Return the (x, y) coordinate for the center point of the cell that contains the specified text.  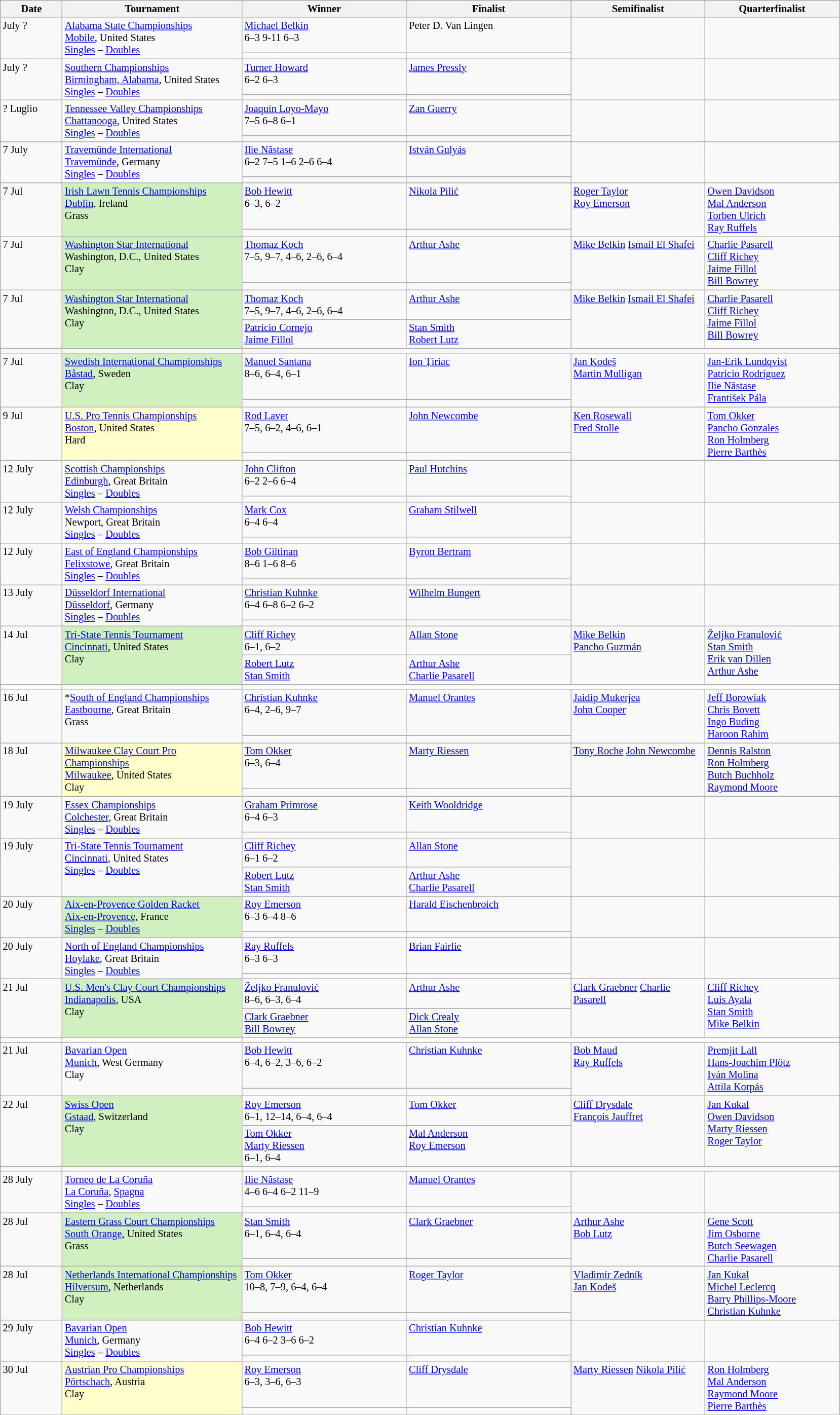
? Luglio (31, 121)
Cliff Richey Luis Ayala Stan Smith Mike Belkin (772, 1008)
13 July (31, 605)
Manuel Santana8–6, 6–4, 6–1 (324, 376)
James Pressly (488, 77)
Bavarian Open Munich, West GermanyClay (152, 1069)
Winner (324, 9)
22 Jul (31, 1131)
Scottish Championships Edinburgh, Great BritainSingles – Doubles (152, 481)
Tom Okker (488, 1110)
East of England Championships Felixstowe, Great BritainSingles – Doubles (152, 564)
Tournament (152, 9)
Clark Graebner Bill Bowrey (324, 1023)
Tom Okker 6–3, 6–4 (324, 765)
Bob Maud Ray Ruffels (638, 1069)
Stan Smith Robert Lutz (488, 334)
Swiss Open Gstaad, SwitzerlandClay (152, 1131)
Alabama State Championships Mobile, United StatesSingles – Doubles (152, 38)
Jaidip Mukerjea John Cooper (638, 716)
John Clifton6–2 2–6 6–4 (324, 478)
Welsh Championships Newport, Great BritainSingles – Doubles (152, 523)
Eastern Grass Court Championships South Orange, United StatesGrass (152, 1240)
Brian Fairlie (488, 955)
Tom Okker Pancho Gonzales Ron Holmberg Pierre Barthès (772, 434)
14 Jul (31, 655)
Bavarian Open Munich, GermanySingles – Doubles (152, 1340)
U.S. Men's Clay Court Championships Indianapolis, USAClay (152, 1008)
Stan Smith 6–1, 6–4, 6–4 (324, 1236)
Nikola Pilić (488, 206)
Irish Lawn Tennis Championships Dublin, IrelandGrass (152, 210)
Torneo de La Coruña La Coruña, SpagnaSingles – Doubles (152, 1192)
Graham Primrose6–4 6–3 (324, 814)
Bob Hewitt6–3, 6–2 (324, 206)
Graham Stilwell (488, 519)
Mal Anderson Roy Emerson (488, 1146)
Željko Franulović Stan Smith Erik van Dillen Arthur Ashe (772, 655)
Bob Hewitt6–4 6–2 3–6 6–2 (324, 1337)
Cliff Richey6–1 6–2 (324, 852)
Jan Kukal Owen Davidson Marty Riessen Roger Taylor (772, 1131)
Dennis Ralston Ron Holmberg Butch Buchholz Raymond Moore (772, 769)
Ilie Năstase4–6 6–4 6–2 11–9 (324, 1189)
Christian Kuhnke 6–4, 2–6, 9–7 (324, 712)
Premjit Lall Hans-Joachim Plötz Iván Molina Attila Korpás (772, 1069)
Marty Riessen Nikola Pilić (638, 1388)
Roy Emerson6–3 6–4 8–6 (324, 914)
Semifinalist (638, 9)
Tri-State Tennis Tournament Cincinnati, United StatesSingles – Doubles (152, 867)
John Newcombe (488, 430)
Bob Hewitt6–4, 6–2, 3–6, 6–2 (324, 1065)
Jan Kukal Michel Leclercq Barry Phillips-Moore Christian Kuhnke (772, 1293)
Ilie Năstase6–2 7–5 1–6 2–6 6–4 (324, 159)
Roy Emerson6–1, 12–14, 6–4, 6–4 (324, 1110)
Finalist (488, 9)
Christian Kuhnke6–4 6–8 6–2 6–2 (324, 602)
Owen Davidson Mal Anderson Torben Ulrich Ray Ruffels (772, 210)
Rod Laver 7–5, 6–2, 4–6, 6–1 (324, 430)
Roger Taylor Roy Emerson (638, 210)
Mark Cox6–4 6–4 (324, 519)
Tony Roche John Newcombe (638, 769)
Harald Eischenbroich (488, 914)
Vladimír Zedník Jan Kodeš (638, 1293)
7 July (31, 162)
Byron Bertram (488, 561)
Jan Kodeš Martin Mulligan (638, 380)
29 July (31, 1340)
Tom Okker 10–8, 7–9, 6–4, 6–4 (324, 1289)
Tennessee Valley Championships Chattanooga, United StatesSingles – Doubles (152, 121)
Zan Guerry (488, 118)
Quarterfinalist (772, 9)
Keith Wooldridge (488, 814)
István Gulyás (488, 159)
Joaquín Loyo-Mayo7–5 6–8 6–1 (324, 118)
Jeff Borowiak Chris Bovett Ingo Buding Haroon Rahim (772, 716)
Ion Țiriac (488, 376)
Patricio Cornejo Jaime Fillol (324, 334)
16 Jul (31, 716)
9 Jul (31, 434)
Roger Taylor (488, 1289)
Turner Howard6–2 6–3 (324, 77)
Swedish International Championships Båstad, SwedenClay (152, 380)
28 July (31, 1192)
Dick Crealy Allan Stone (488, 1023)
Date (31, 9)
Milwaukee Clay Court Pro Championships Milwaukee, United StatesClay (152, 769)
Cliff Drysdale (488, 1384)
Clark Graebner Charlie Pasarell (638, 1008)
Željko Franulović 8–6, 6–3, 6–4 (324, 993)
Peter D. Van Lingen (488, 35)
Clark Graebner (488, 1236)
Mike Belkin Pancho Guzmán (638, 655)
Travemünde International Travemünde, GermanySingles – Doubles (152, 162)
*South of England Championships Eastbourne, Great BritainGrass (152, 716)
30 Jul (31, 1388)
Düsseldorf International Düsseldorf, GermanySingles – Doubles (152, 605)
U.S. Pro Tennis Championships Boston, United StatesHard (152, 434)
Austrian Pro ChampionshipsPörtschach, AustriaClay (152, 1388)
Gene Scott Jim Osborne Butch Seewagen Charlie Pasarell (772, 1240)
Michael Belkin6–3 9-11 6–3 (324, 35)
Ken Rosewall Fred Stolle (638, 434)
Paul Hutchins (488, 478)
Wilhelm Bungert (488, 602)
North of England Championships Hoylake, Great BritainSingles – Doubles (152, 958)
Essex Championships Colchester, Great BritainSingles – Doubles (152, 817)
Tri-State Tennis Tournament Cincinnati, United StatesClay (152, 655)
Aix-en-Provence Golden Racket Aix-en-Provence, FranceSingles – Doubles (152, 917)
Bob Giltinan8–6 1–6 8–6 (324, 561)
Ray Ruffels6–3 6–3 (324, 955)
Southern Championships Birmingham, Alabama, United StatesSingles – Doubles (152, 80)
Jan-Erik Lundqvist Patricio Rodríguez Ilie Năstase František Pála (772, 380)
Ron Holmberg Mal Anderson Raymond Moore Pierre Barthès (772, 1388)
Roy Emerson 6–3, 3–6, 6–3 (324, 1384)
Cliff Richey 6–1, 6–2 (324, 641)
Netherlands International ChampionshipsHilversum, NetherlandsClay (152, 1293)
Arthur Ashe Bob Lutz (638, 1240)
18 Jul (31, 769)
Tom Okker Marty Riessen 6–1, 6–4 (324, 1146)
Marty Riessen (488, 765)
Cliff Drysdale François Jauffret (638, 1131)
